Provide the [x, y] coordinate of the cell's center where the given text is located.  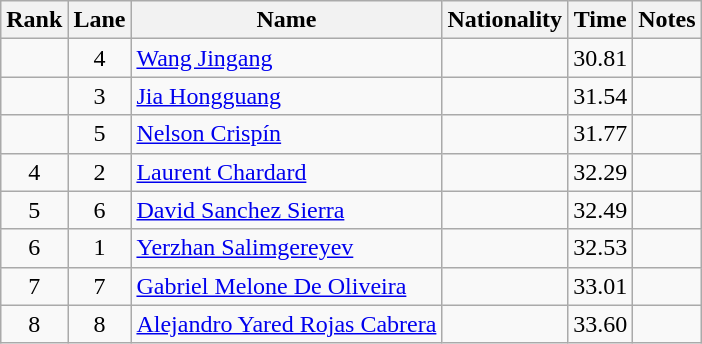
Gabriel Melone De Oliveira [286, 286]
Rank [34, 20]
David Sanchez Sierra [286, 210]
Name [286, 20]
Wang Jingang [286, 58]
Nelson Crispín [286, 134]
33.60 [600, 324]
3 [100, 96]
Lane [100, 20]
32.49 [600, 210]
33.01 [600, 286]
Alejandro Yared Rojas Cabrera [286, 324]
31.77 [600, 134]
32.29 [600, 172]
Notes [667, 20]
Nationality [505, 20]
30.81 [600, 58]
Time [600, 20]
Jia Hongguang [286, 96]
2 [100, 172]
32.53 [600, 248]
31.54 [600, 96]
1 [100, 248]
Yerzhan Salimgereyev [286, 248]
Laurent Chardard [286, 172]
